Provide the [x, y] coordinate of the cell's center where the given text is located.  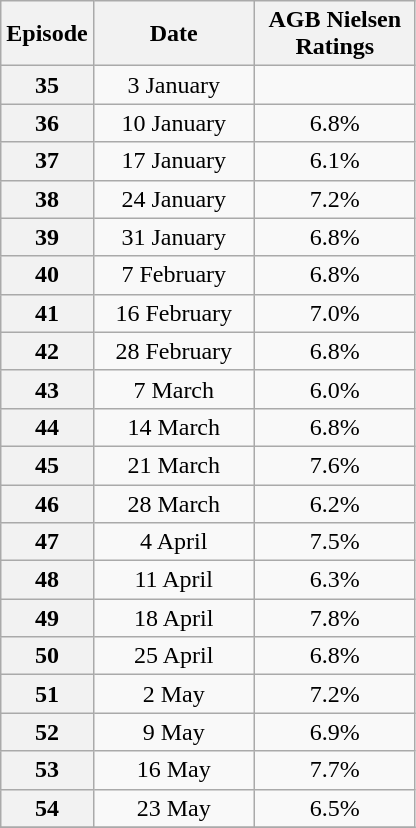
11 April [174, 580]
7.8% [334, 618]
16 February [174, 313]
23 May [174, 808]
7.6% [334, 465]
6.5% [334, 808]
47 [47, 542]
6.1% [334, 161]
2 May [174, 694]
21 March [174, 465]
7.7% [334, 770]
3 January [174, 85]
6.3% [334, 580]
16 May [174, 770]
7.0% [334, 313]
Episode [47, 34]
51 [47, 694]
36 [47, 123]
48 [47, 580]
37 [47, 161]
38 [47, 199]
49 [47, 618]
50 [47, 656]
4 April [174, 542]
14 March [174, 427]
18 April [174, 618]
52 [47, 732]
7 March [174, 389]
53 [47, 770]
43 [47, 389]
28 March [174, 503]
24 January [174, 199]
45 [47, 465]
40 [47, 275]
31 January [174, 237]
54 [47, 808]
6.9% [334, 732]
AGB NielsenRatings [334, 34]
28 February [174, 351]
25 April [174, 656]
10 January [174, 123]
41 [47, 313]
6.0% [334, 389]
6.2% [334, 503]
44 [47, 427]
42 [47, 351]
9 May [174, 732]
7 February [174, 275]
39 [47, 237]
17 January [174, 161]
35 [47, 85]
7.5% [334, 542]
Date [174, 34]
46 [47, 503]
